Output the [X, Y] coordinate of the center of the cell containing the given text.  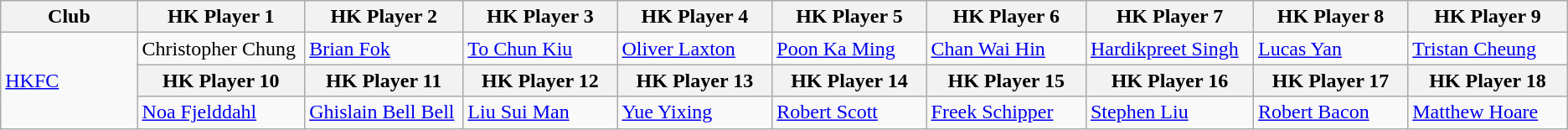
Christopher Chung [221, 49]
HK Player 10 [221, 81]
HK Player 8 [1330, 17]
HK Player 9 [1488, 17]
Yue Yixing [695, 112]
HK Player 7 [1169, 17]
Chan Wai Hin [1006, 49]
Freek Schipper [1006, 112]
Noa Fjelddahl [221, 112]
HKFC [69, 81]
Oliver Laxton [695, 49]
Poon Ka Ming [849, 49]
Hardikpreet Singh [1169, 49]
Liu Sui Man [540, 112]
Club [69, 17]
HK Player 12 [540, 81]
Ghislain Bell Bell [384, 112]
HK Player 15 [1006, 81]
HK Player 6 [1006, 17]
HK Player 18 [1488, 81]
HK Player 14 [849, 81]
HK Player 5 [849, 17]
Brian Fok [384, 49]
Robert Bacon [1330, 112]
Robert Scott [849, 112]
HK Player 1 [221, 17]
To Chun Kiu [540, 49]
Tristan Cheung [1488, 49]
HK Player 2 [384, 17]
Lucas Yan [1330, 49]
Matthew Hoare [1488, 112]
HK Player 16 [1169, 81]
HK Player 3 [540, 17]
HK Player 17 [1330, 81]
HK Player 4 [695, 17]
HK Player 11 [384, 81]
HK Player 13 [695, 81]
Stephen Liu [1169, 112]
